Determine the (x, y) coordinate at the center of the cell enclosing the given text.  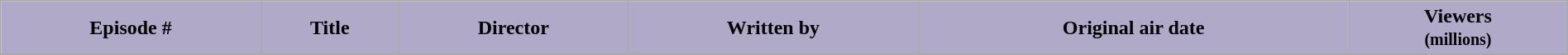
Director (513, 28)
Episode # (131, 28)
Viewers(millions) (1458, 28)
Written by (772, 28)
Original air date (1134, 28)
Title (329, 28)
